Detect which cell encompasses the target text, then output its [X, Y] center coordinate. 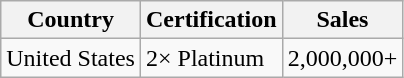
2,000,000+ [342, 58]
Country [71, 20]
Certification [211, 20]
United States [71, 58]
Sales [342, 20]
2× Platinum [211, 58]
